Pinpoint the cell where the given text exists, returning its (x, y) midpoint coordinate. 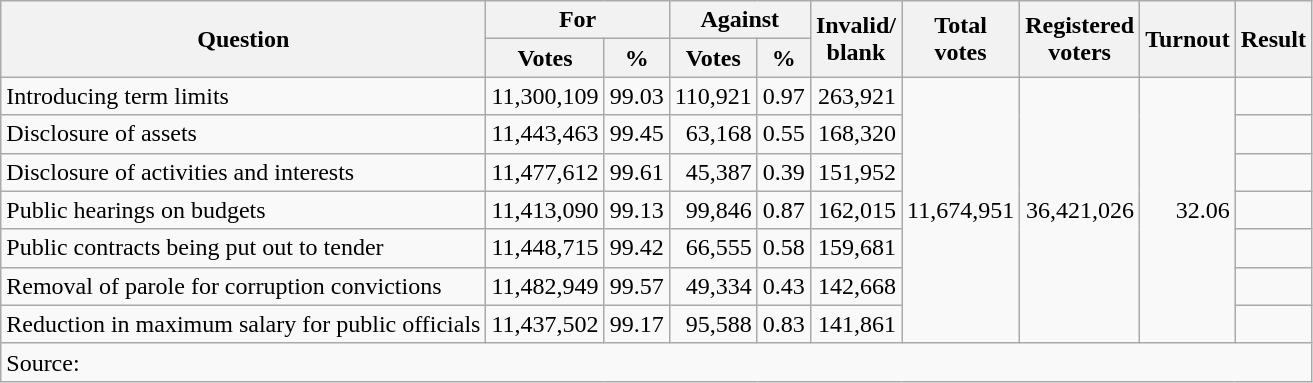
Invalid/blank (856, 39)
Public hearings on budgets (244, 210)
99.57 (636, 286)
36,421,026 (1080, 210)
141,861 (856, 324)
168,320 (856, 134)
0.55 (784, 134)
For (578, 20)
0.58 (784, 248)
99.03 (636, 96)
162,015 (856, 210)
49,334 (713, 286)
0.97 (784, 96)
Reduction in maximum salary for public officials (244, 324)
Turnout (1188, 39)
Introducing term limits (244, 96)
Registeredvoters (1080, 39)
11,482,949 (545, 286)
63,168 (713, 134)
66,555 (713, 248)
Totalvotes (961, 39)
99.17 (636, 324)
0.39 (784, 172)
99.61 (636, 172)
0.83 (784, 324)
Disclosure of activities and interests (244, 172)
110,921 (713, 96)
11,443,463 (545, 134)
263,921 (856, 96)
Result (1273, 39)
151,952 (856, 172)
142,668 (856, 286)
11,437,502 (545, 324)
0.43 (784, 286)
Public contracts being put out to tender (244, 248)
11,413,090 (545, 210)
11,448,715 (545, 248)
11,477,612 (545, 172)
Question (244, 39)
Removal of parole for corruption convictions (244, 286)
11,300,109 (545, 96)
99,846 (713, 210)
32.06 (1188, 210)
99.42 (636, 248)
Source: (656, 362)
Disclosure of assets (244, 134)
0.87 (784, 210)
45,387 (713, 172)
99.45 (636, 134)
95,588 (713, 324)
99.13 (636, 210)
159,681 (856, 248)
11,674,951 (961, 210)
Against (740, 20)
